Identify which cell holds the provided text, then report its [X, Y] central coordinate. 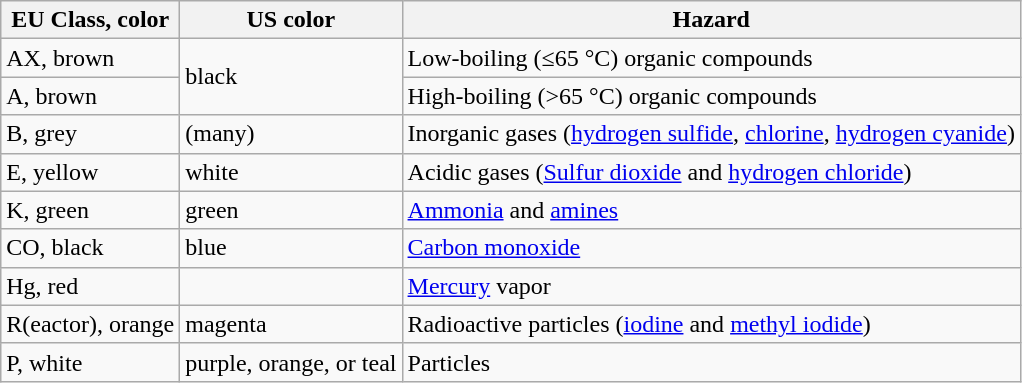
B, grey [90, 134]
Radioactive particles (iodine and methyl iodide) [711, 324]
black [291, 77]
Hazard [711, 20]
EU Class, color [90, 20]
Acidic gases (Sulfur dioxide and hydrogen chloride) [711, 172]
A, brown [90, 96]
magenta [291, 324]
purple, orange, or teal [291, 362]
P, white [90, 362]
Carbon monoxide [711, 248]
Low-boiling (≤65 °C) organic compounds [711, 58]
Mercury vapor [711, 286]
Hg, red [90, 286]
High-boiling (>65 °C) organic compounds [711, 96]
Inorganic gases (hydrogen sulfide, chlorine, hydrogen cyanide) [711, 134]
Ammonia and amines [711, 210]
blue [291, 248]
CO, black [90, 248]
K, green [90, 210]
R(eactor), orange [90, 324]
white [291, 172]
Particles [711, 362]
green [291, 210]
(many) [291, 134]
AX, brown [90, 58]
US color [291, 20]
E, yellow [90, 172]
